Search for the cell housing the specified text and yield its (X, Y) center coordinate. 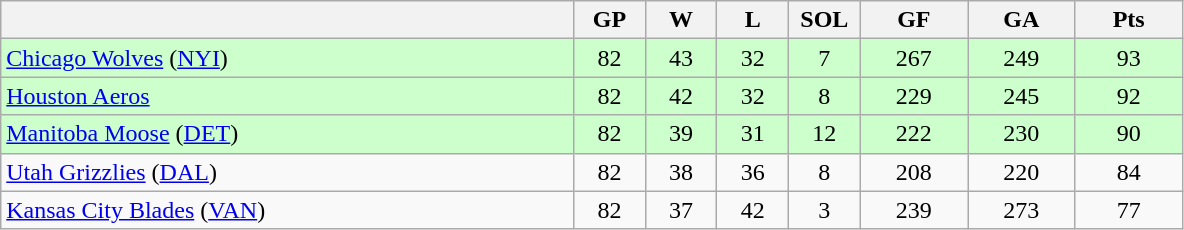
92 (1129, 96)
SOL (825, 20)
7 (825, 58)
GP (610, 20)
Houston Aeros (288, 96)
245 (1022, 96)
Chicago Wolves (NYI) (288, 58)
93 (1129, 58)
249 (1022, 58)
37 (681, 210)
77 (1129, 210)
31 (753, 134)
229 (914, 96)
Manitoba Moose (DET) (288, 134)
39 (681, 134)
84 (1129, 172)
43 (681, 58)
230 (1022, 134)
273 (1022, 210)
GF (914, 20)
L (753, 20)
267 (914, 58)
12 (825, 134)
220 (1022, 172)
239 (914, 210)
208 (914, 172)
Utah Grizzlies (DAL) (288, 172)
GA (1022, 20)
Pts (1129, 20)
90 (1129, 134)
W (681, 20)
36 (753, 172)
222 (914, 134)
38 (681, 172)
Kansas City Blades (VAN) (288, 210)
3 (825, 210)
